Capture the cell that displays the provided text and extract its (x, y) central coordinate. 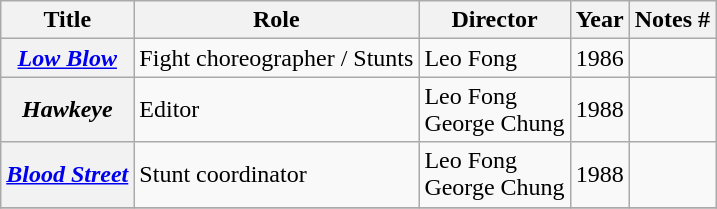
Role (276, 20)
Blood Street (68, 174)
Editor (276, 110)
Leo Fong (494, 58)
Stunt coordinator (276, 174)
Notes # (672, 20)
Title (68, 20)
Director (494, 20)
Hawkeye (68, 110)
1986 (600, 58)
Year (600, 20)
Fight choreographer / Stunts (276, 58)
Low Blow (68, 58)
